For the text-containing cell, return its midpoint in [x, y] coordinate format. 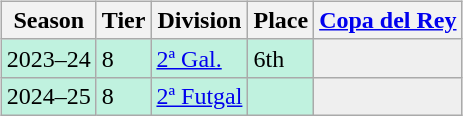
2ª Futgal [200, 96]
Season [48, 20]
2023–24 [48, 58]
Copa del Rey [388, 20]
6th [281, 58]
Division [200, 20]
2024–25 [48, 96]
2ª Gal. [200, 58]
Place [281, 20]
Tier [124, 20]
